Search for the cell housing the specified text and yield its (x, y) center coordinate. 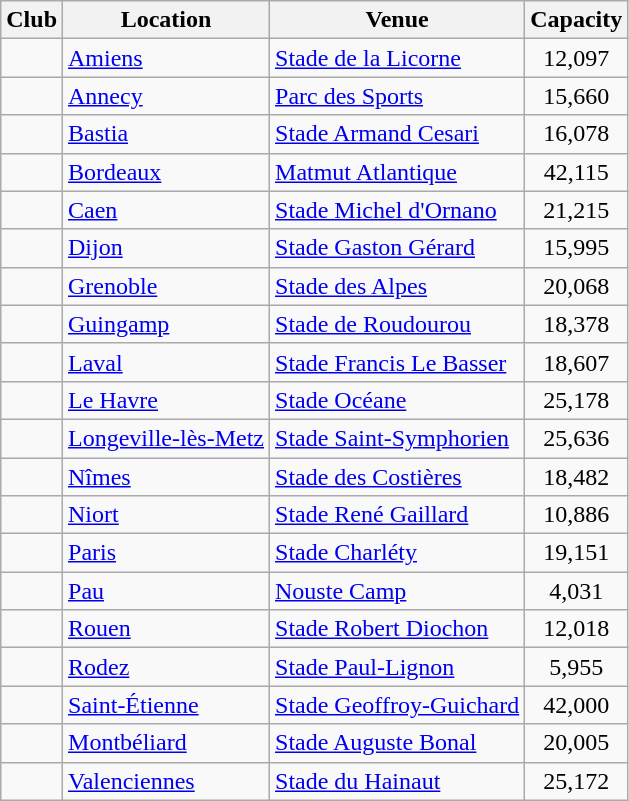
12,097 (576, 58)
20,005 (576, 743)
Stade des Alpes (398, 286)
Stade Auguste Bonal (398, 743)
Venue (398, 20)
Matmut Atlantique (398, 172)
Dijon (166, 248)
Bordeaux (166, 172)
16,078 (576, 134)
Bastia (166, 134)
Stade Francis Le Basser (398, 362)
25,178 (576, 400)
25,172 (576, 781)
Capacity (576, 20)
Valenciennes (166, 781)
Stade Geoffroy-Guichard (398, 705)
Longeville-lès-Metz (166, 438)
Stade Paul-Lignon (398, 667)
Stade Charléty (398, 553)
Parc des Sports (398, 96)
Pau (166, 591)
20,068 (576, 286)
Saint-Étienne (166, 705)
15,660 (576, 96)
10,886 (576, 515)
Paris (166, 553)
5,955 (576, 667)
Stade Océane (398, 400)
19,151 (576, 553)
Niort (166, 515)
15,995 (576, 248)
Rouen (166, 629)
Stade Armand Cesari (398, 134)
4,031 (576, 591)
Nouste Camp (398, 591)
Grenoble (166, 286)
18,482 (576, 477)
21,215 (576, 210)
Montbéliard (166, 743)
Laval (166, 362)
Club (32, 20)
42,000 (576, 705)
Caen (166, 210)
Stade des Costières (398, 477)
12,018 (576, 629)
Stade de Roudourou (398, 324)
Rodez (166, 667)
Stade Gaston Gérard (398, 248)
Le Havre (166, 400)
Amiens (166, 58)
Stade de la Licorne (398, 58)
Nîmes (166, 477)
18,378 (576, 324)
Stade René Gaillard (398, 515)
Location (166, 20)
Guingamp (166, 324)
18,607 (576, 362)
42,115 (576, 172)
Stade du Hainaut (398, 781)
25,636 (576, 438)
Stade Michel d'Ornano (398, 210)
Stade Saint-Symphorien (398, 438)
Annecy (166, 96)
Stade Robert Diochon (398, 629)
